Find where the given text appears and provide that cell's center as (X, Y) coordinate. 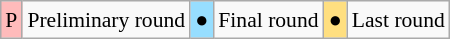
Preliminary round (106, 20)
Last round (398, 20)
Final round (268, 20)
P (11, 20)
